Detect which cell encompasses the target text, then output its [x, y] center coordinate. 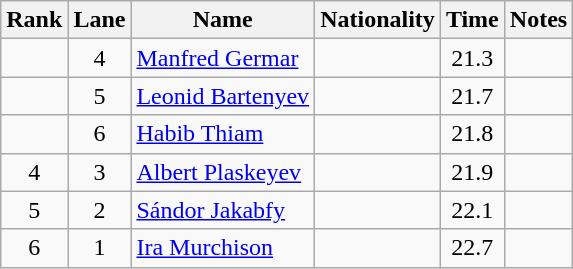
3 [100, 172]
Lane [100, 20]
Name [223, 20]
Habib Thiam [223, 134]
Albert Plaskeyev [223, 172]
Nationality [378, 20]
Sándor Jakabfy [223, 210]
21.3 [472, 58]
Notes [538, 20]
Rank [34, 20]
2 [100, 210]
22.1 [472, 210]
21.7 [472, 96]
22.7 [472, 248]
Leonid Bartenyev [223, 96]
Time [472, 20]
Manfred Germar [223, 58]
Ira Murchison [223, 248]
21.8 [472, 134]
1 [100, 248]
21.9 [472, 172]
